For the text-containing cell, return its midpoint in [x, y] coordinate format. 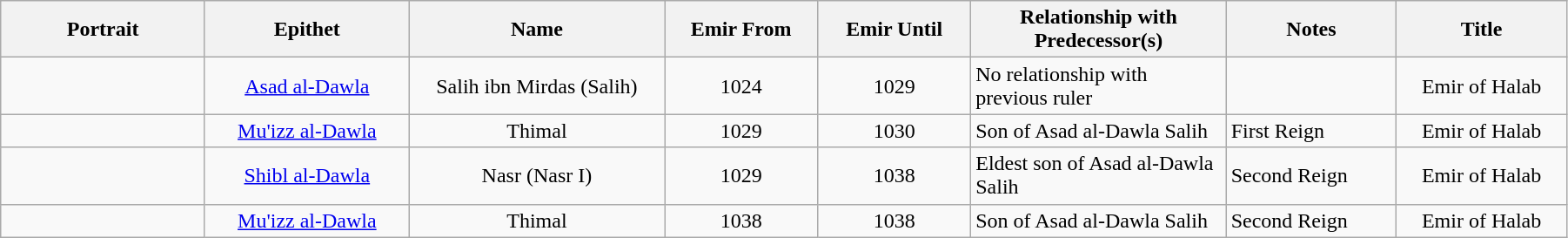
First Reign [1311, 131]
Emir Until [895, 30]
Asad al-Dawla [306, 85]
Eldest son of Asad al-Dawla Salih [1098, 176]
Nasr (Nasr I) [536, 176]
No relationship with previous ruler [1098, 85]
1024 [741, 85]
Title [1482, 30]
Salih ibn Mirdas (Salih) [536, 85]
Shibl al-Dawla [306, 176]
Notes [1311, 30]
Name [536, 30]
1030 [895, 131]
Relationship with Predecessor(s) [1098, 30]
Epithet [306, 30]
Emir From [741, 30]
Portrait [103, 30]
